Output the [x, y] coordinate of the center of the cell containing the given text.  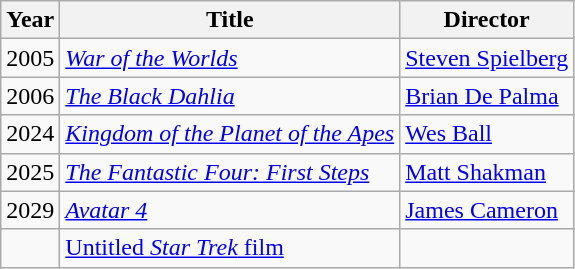
The Fantastic Four: First Steps [230, 172]
Year [30, 20]
Steven Spielberg [487, 58]
James Cameron [487, 210]
Title [230, 20]
Untitled Star Trek film [230, 248]
Director [487, 20]
Kingdom of the Planet of the Apes [230, 134]
Brian De Palma [487, 96]
2025 [30, 172]
War of the Worlds [230, 58]
2006 [30, 96]
2024 [30, 134]
2005 [30, 58]
Matt Shakman [487, 172]
The Black Dahlia [230, 96]
Avatar 4 [230, 210]
Wes Ball [487, 134]
2029 [30, 210]
